Find where the given text appears and provide that cell's center as (X, Y) coordinate. 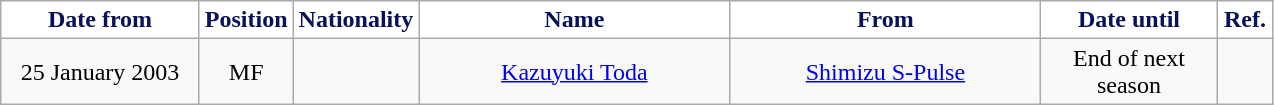
Kazuyuki Toda (574, 72)
Position (246, 20)
25 January 2003 (100, 72)
Date until (1129, 20)
Date from (100, 20)
Shimizu S-Pulse (886, 72)
End of next season (1129, 72)
MF (246, 72)
Ref. (1245, 20)
Nationality (356, 20)
Name (574, 20)
From (886, 20)
